Find where the given text appears and provide that cell's center as [x, y] coordinate. 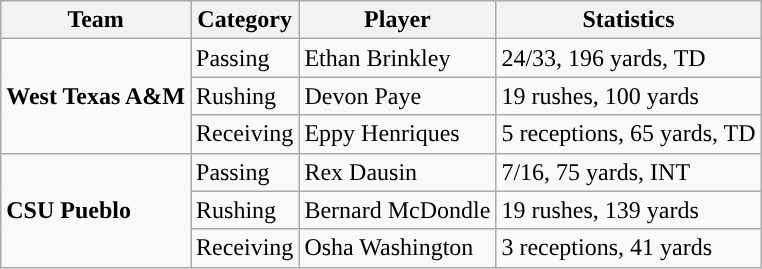
West Texas A&M [96, 96]
7/16, 75 yards, INT [628, 172]
Eppy Henriques [398, 134]
Devon Paye [398, 96]
5 receptions, 65 yards, TD [628, 134]
Osha Washington [398, 248]
19 rushes, 100 yards [628, 96]
Ethan Brinkley [398, 58]
Team [96, 20]
Bernard McDondle [398, 210]
19 rushes, 139 yards [628, 210]
Player [398, 20]
Statistics [628, 20]
3 receptions, 41 yards [628, 248]
24/33, 196 yards, TD [628, 58]
Category [244, 20]
Rex Dausin [398, 172]
CSU Pueblo [96, 210]
